Determine the (x, y) coordinate at the center of the cell enclosing the given text.  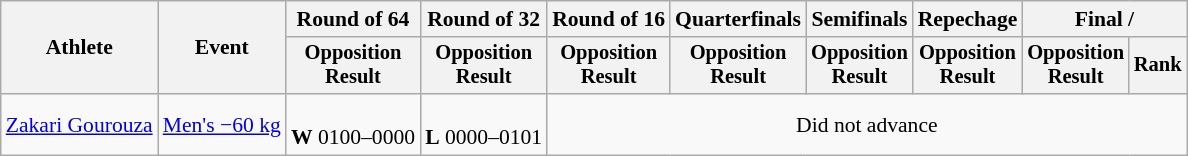
Rank (1158, 66)
Athlete (80, 48)
Repechage (968, 19)
Men's −60 kg (222, 124)
Semifinals (860, 19)
Event (222, 48)
Round of 64 (353, 19)
Final / (1104, 19)
Round of 32 (484, 19)
Zakari Gourouza (80, 124)
L 0000–0101 (484, 124)
Quarterfinals (738, 19)
Did not advance (866, 124)
Round of 16 (608, 19)
W 0100–0000 (353, 124)
